Pinpoint the cell where the given text exists, returning its [x, y] midpoint coordinate. 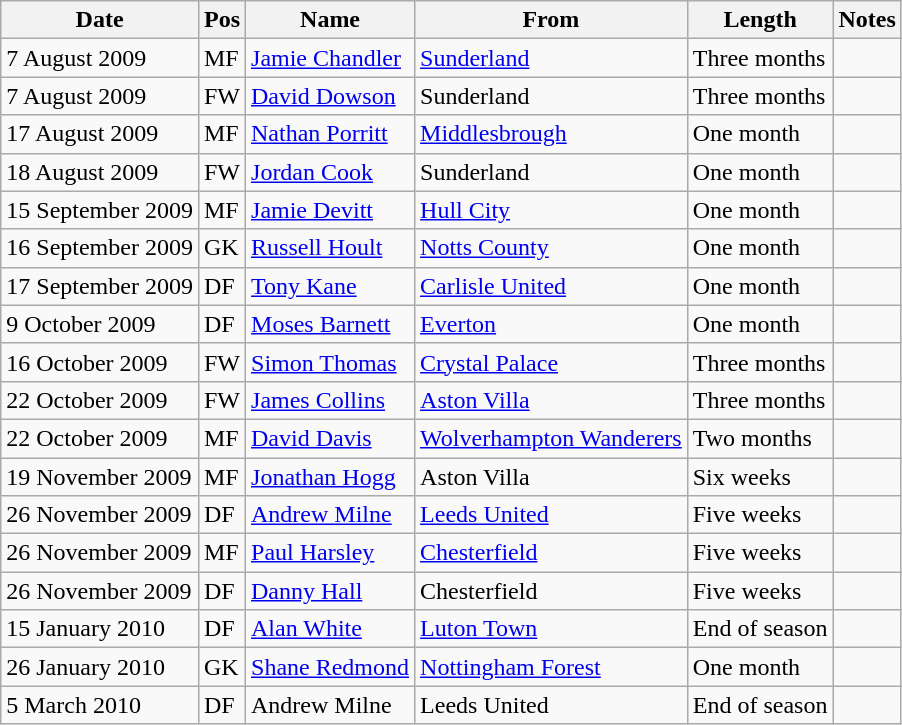
Everton [552, 324]
Notes [867, 20]
David Dowson [330, 96]
Six weeks [760, 477]
Luton Town [552, 629]
Shane Redmond [330, 667]
Date [100, 20]
16 September 2009 [100, 248]
Notts County [552, 248]
Moses Barnett [330, 324]
26 January 2010 [100, 667]
Middlesbrough [552, 134]
From [552, 20]
9 October 2009 [100, 324]
Danny Hall [330, 591]
Jonathan Hogg [330, 477]
Jordan Cook [330, 172]
Russell Hoult [330, 248]
Nathan Porritt [330, 134]
Length [760, 20]
Jamie Devitt [330, 210]
15 September 2009 [100, 210]
18 August 2009 [100, 172]
Crystal Palace [552, 362]
Paul Harsley [330, 553]
Nottingham Forest [552, 667]
James Collins [330, 400]
Carlisle United [552, 286]
Pos [222, 20]
17 September 2009 [100, 286]
Jamie Chandler [330, 58]
Name [330, 20]
Tony Kane [330, 286]
Two months [760, 438]
David Davis [330, 438]
Wolverhampton Wanderers [552, 438]
15 January 2010 [100, 629]
Alan White [330, 629]
Hull City [552, 210]
17 August 2009 [100, 134]
19 November 2009 [100, 477]
5 March 2010 [100, 705]
Simon Thomas [330, 362]
16 October 2009 [100, 362]
